Capture the cell that displays the provided text and extract its (x, y) central coordinate. 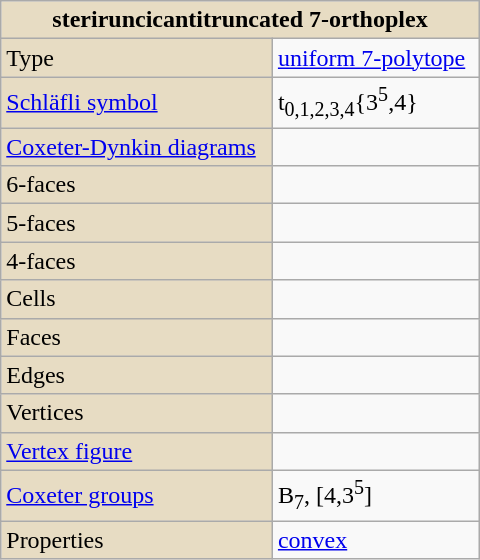
convex (376, 540)
Properties (137, 540)
Faces (137, 337)
Type (137, 58)
t0,1,2,3,4{35,4} (376, 102)
uniform 7-polytope (376, 58)
Vertices (137, 413)
steriruncicantitruncated 7-orthoplex (240, 20)
Coxeter groups (137, 496)
Cells (137, 299)
5-faces (137, 223)
Schläfli symbol (137, 102)
Coxeter-Dynkin diagrams (137, 147)
Vertex figure (137, 451)
4-faces (137, 261)
6-faces (137, 185)
B7, [4,35] (376, 496)
Edges (137, 375)
